From the cell containing the given text, extract its center point as (X, Y) coordinate. 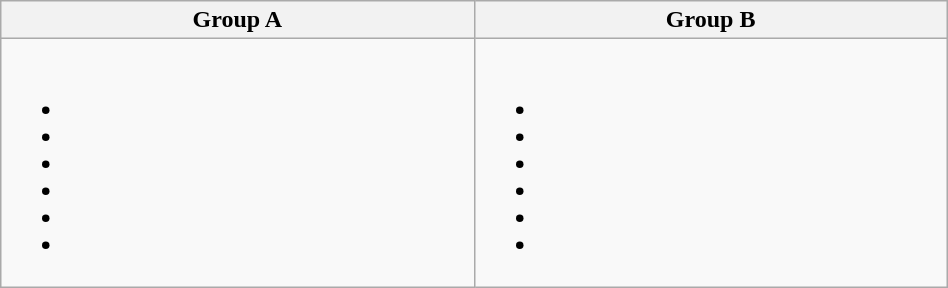
Group B (710, 20)
Group A (238, 20)
